Search for the cell housing the specified text and yield its [X, Y] center coordinate. 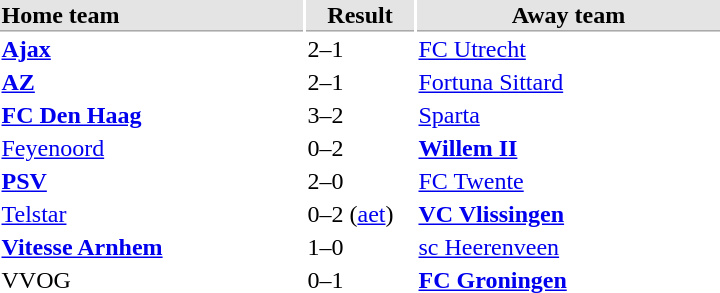
FC Utrecht [568, 49]
sc Heerenveen [568, 247]
FC Den Haag [152, 115]
Fortuna Sittard [568, 83]
2–0 [360, 181]
1–0 [360, 247]
VC Vlissingen [568, 215]
PSV [152, 181]
AZ [152, 83]
3–2 [360, 115]
Vitesse Arnhem [152, 247]
0–2 [360, 149]
Home team [152, 16]
Telstar [152, 215]
Feyenoord [152, 149]
Ajax [152, 49]
0–2 (aet) [360, 215]
Result [360, 16]
FC Twente [568, 181]
Sparta [568, 115]
Willem II [568, 149]
Away team [568, 16]
